Pinpoint the cell where the given text exists, returning its (X, Y) midpoint coordinate. 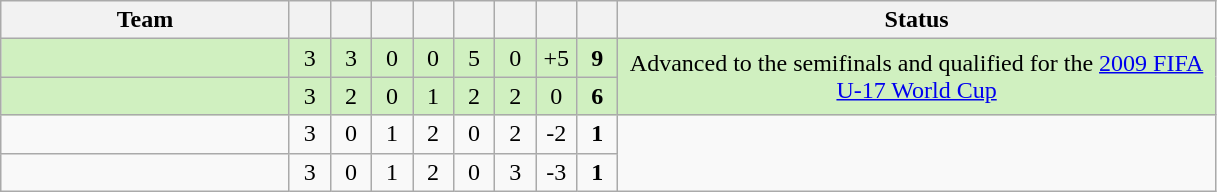
-3 (556, 172)
6 (598, 96)
-2 (556, 134)
Status (917, 20)
5 (474, 58)
+5 (556, 58)
9 (598, 58)
Team (146, 20)
Advanced to the semifinals and qualified for the 2009 FIFA U-17 World Cup (917, 77)
